Pinpoint the cell where the given text exists, returning its (x, y) midpoint coordinate. 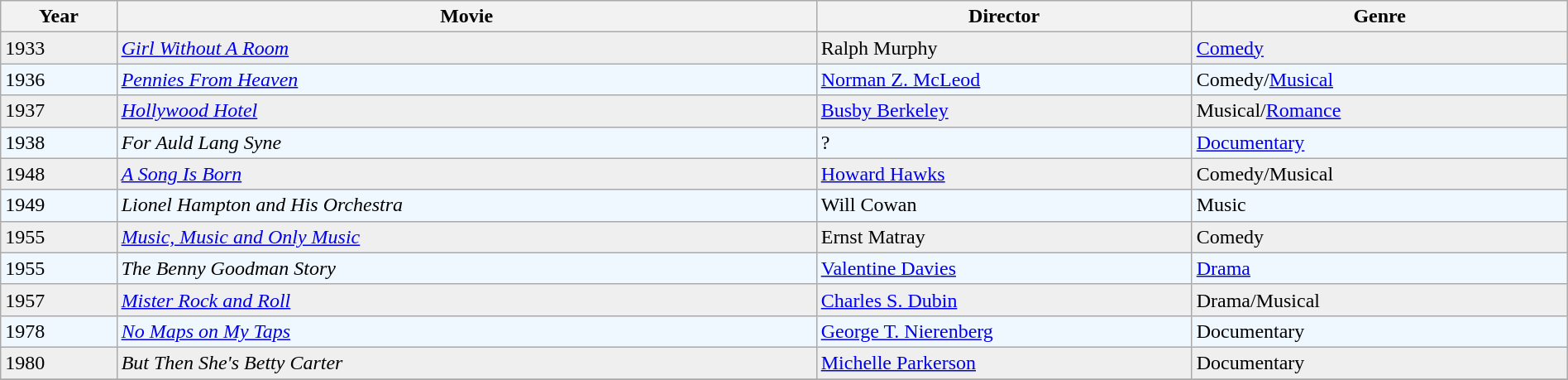
1949 (59, 205)
1937 (59, 111)
Genre (1379, 17)
Pennies From Heaven (466, 79)
Mister Rock and Roll (466, 300)
Year (59, 17)
Hollywood Hotel (466, 111)
Movie (466, 17)
Norman Z. McLeod (1004, 79)
1980 (59, 363)
Ralph Murphy (1004, 48)
For Auld Lang Syne (466, 142)
1936 (59, 79)
Ernst Matray (1004, 237)
Valentine Davies (1004, 268)
George T. Nierenberg (1004, 331)
Music (1379, 205)
Musical/Romance (1379, 111)
1948 (59, 174)
A Song Is Born (466, 174)
The Benny Goodman Story (466, 268)
Lionel Hampton and His Orchestra (466, 205)
1978 (59, 331)
Music, Music and Only Music (466, 237)
Busby Berkeley (1004, 111)
1957 (59, 300)
Michelle Parkerson (1004, 363)
? (1004, 142)
Howard Hawks (1004, 174)
Director (1004, 17)
Will Cowan (1004, 205)
Drama (1379, 268)
Charles S. Dubin (1004, 300)
Drama/Musical (1379, 300)
No Maps on My Taps (466, 331)
1938 (59, 142)
Girl Without A Room (466, 48)
But Then She's Betty Carter (466, 363)
1933 (59, 48)
